Scan for the cell matching the given text and deliver its [x, y] coordinate at center. 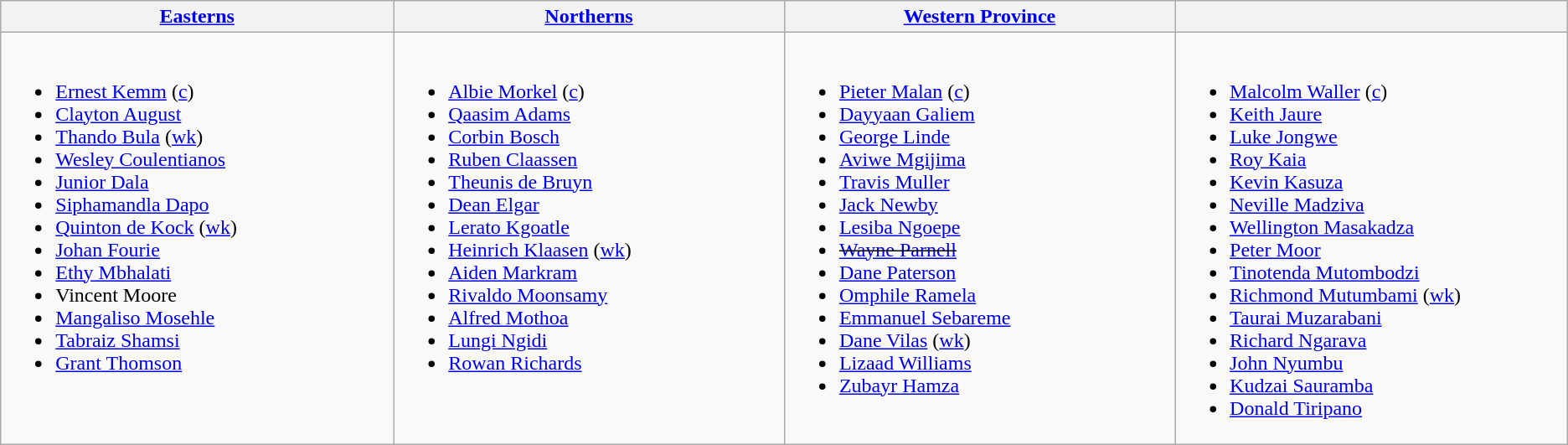
Western Province [979, 17]
Northerns [590, 17]
Easterns [198, 17]
